From the cell containing the given text, extract its center point as (x, y) coordinate. 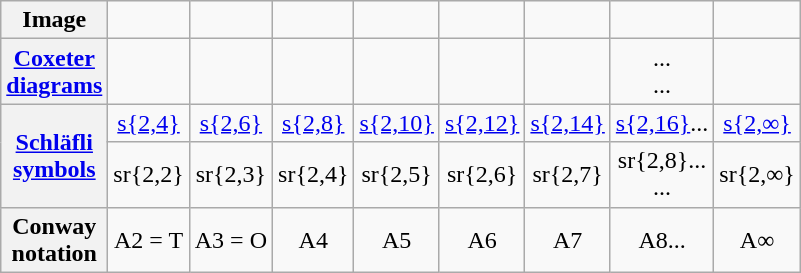
s{2,10} (396, 123)
sr{2,3} (230, 174)
s{2,∞} (758, 123)
...... (662, 72)
s{2,16}... (662, 123)
A6 (482, 240)
s{2,4} (148, 123)
sr{2,8}...... (662, 174)
A3 = O (230, 240)
A∞ (758, 240)
sr{2,2} (148, 174)
sr{2,7} (568, 174)
A4 (314, 240)
sr{2,∞} (758, 174)
Image (54, 20)
sr{2,6} (482, 174)
s{2,12} (482, 123)
A5 (396, 240)
A7 (568, 240)
Conwaynotation (54, 240)
Schläflisymbols (54, 156)
s{2,8} (314, 123)
sr{2,5} (396, 174)
s{2,6} (230, 123)
Coxeterdiagrams (54, 72)
A8... (662, 240)
s{2,14} (568, 123)
A2 = T (148, 240)
sr{2,4} (314, 174)
